Search for the cell housing the specified text and yield its (x, y) center coordinate. 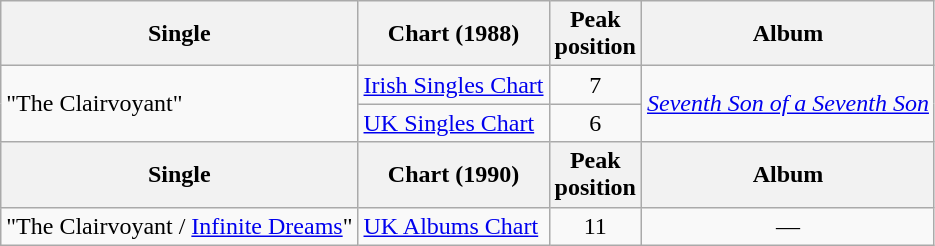
7 (595, 85)
UK Albums Chart (454, 226)
Seventh Son of a Seventh Son (788, 104)
Irish Singles Chart (454, 85)
Chart (1990) (454, 174)
"The Clairvoyant" (180, 104)
Chart (1988) (454, 34)
UK Singles Chart (454, 123)
6 (595, 123)
— (788, 226)
"The Clairvoyant / Infinite Dreams" (180, 226)
11 (595, 226)
